Capture the cell that displays the provided text and extract its (x, y) central coordinate. 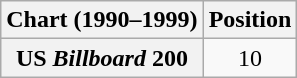
US Billboard 200 (102, 58)
10 (250, 58)
Position (250, 20)
Chart (1990–1999) (102, 20)
